Pinpoint the cell where the given text exists, returning its [X, Y] midpoint coordinate. 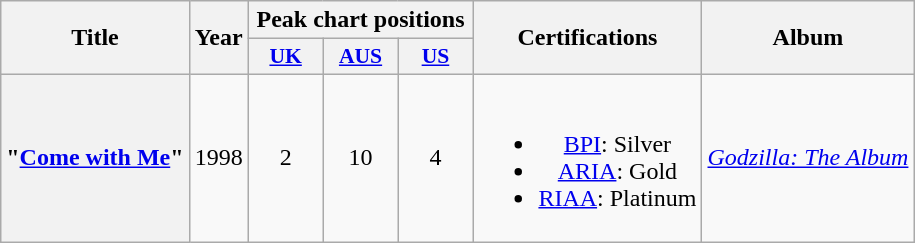
4 [436, 158]
"Come with Me" [95, 158]
BPI: SilverARIA: GoldRIAA: Platinum [588, 158]
US [436, 57]
Year [218, 38]
Album [808, 38]
10 [360, 158]
Certifications [588, 38]
1998 [218, 158]
Godzilla: The Album [808, 158]
Title [95, 38]
UK [286, 57]
2 [286, 158]
AUS [360, 57]
Peak chart positions [360, 20]
